From the cell containing the given text, extract its center point as [X, Y] coordinate. 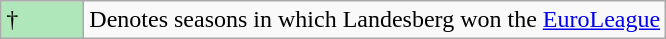
† [42, 20]
Denotes seasons in which Landesberg won the EuroLeague [375, 20]
